Output the [x, y] coordinate of the center of the cell containing the given text.  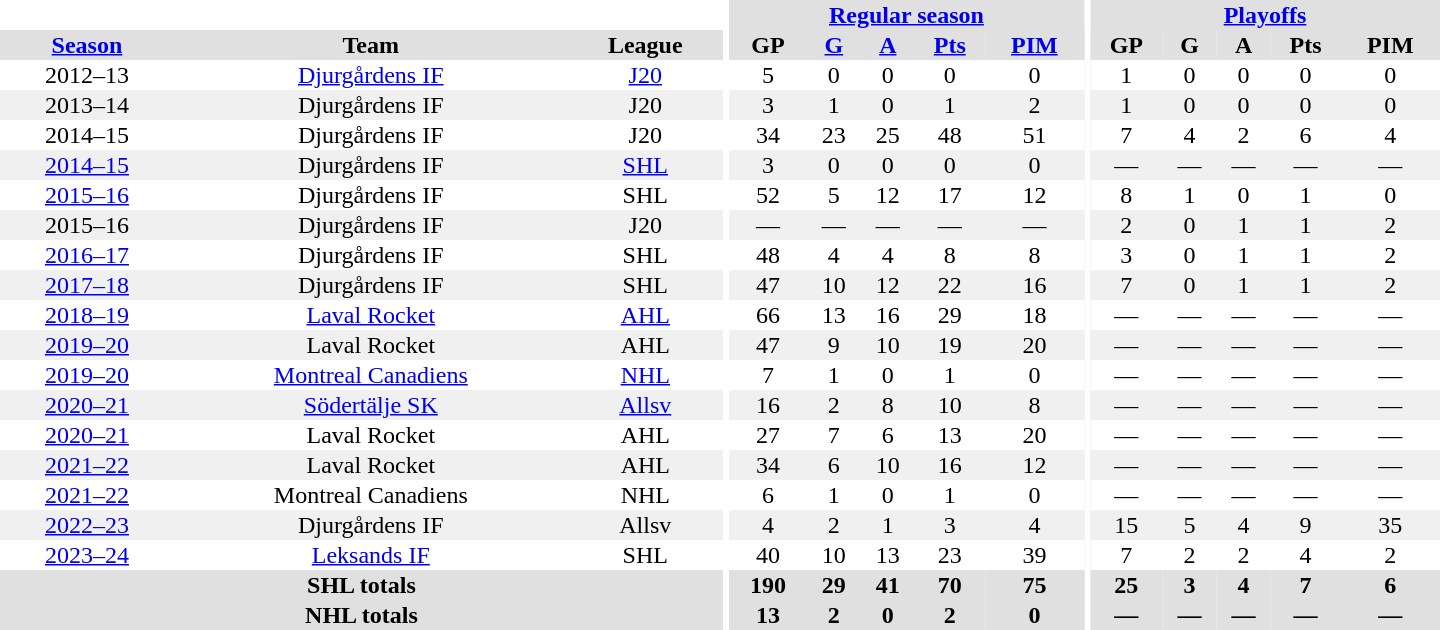
NHL totals [362, 615]
Södertälje SK [371, 405]
17 [950, 195]
2012–13 [87, 75]
2017–18 [87, 285]
39 [1034, 555]
2018–19 [87, 315]
Leksands IF [371, 555]
League [646, 45]
2023–24 [87, 555]
41 [888, 585]
SHL totals [362, 585]
Season [87, 45]
Team [371, 45]
2016–17 [87, 255]
2013–14 [87, 105]
52 [768, 195]
Regular season [906, 15]
27 [768, 435]
22 [950, 285]
2022–23 [87, 525]
35 [1390, 525]
18 [1034, 315]
70 [950, 585]
190 [768, 585]
51 [1034, 135]
15 [1126, 525]
Playoffs [1265, 15]
66 [768, 315]
40 [768, 555]
19 [950, 345]
75 [1034, 585]
